Pinpoint the cell where the given text exists, returning its [x, y] midpoint coordinate. 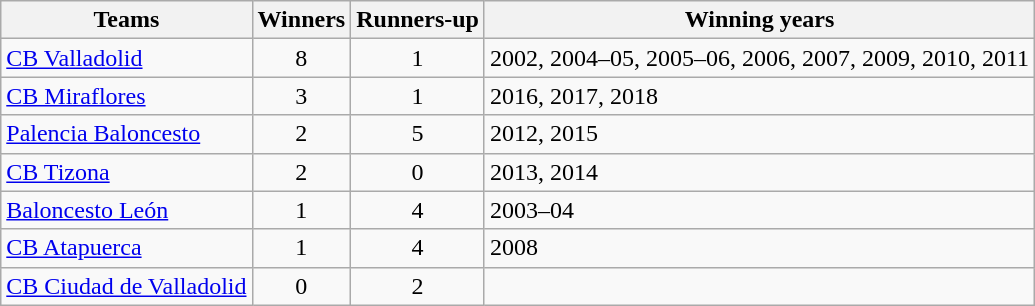
CB Valladolid [126, 58]
8 [302, 58]
CB Ciudad de Valladolid [126, 286]
Winning years [759, 20]
5 [418, 134]
CB Miraflores [126, 96]
Teams [126, 20]
3 [302, 96]
Palencia Baloncesto [126, 134]
CB Tizona [126, 172]
2002, 2004–05, 2005–06, 2006, 2007, 2009, 2010, 2011 [759, 58]
Baloncesto León [126, 210]
Winners [302, 20]
2003–04 [759, 210]
Runners-up [418, 20]
2016, 2017, 2018 [759, 96]
2013, 2014 [759, 172]
2008 [759, 248]
2012, 2015 [759, 134]
CB Atapuerca [126, 248]
